From the cell containing the given text, extract its center point as [x, y] coordinate. 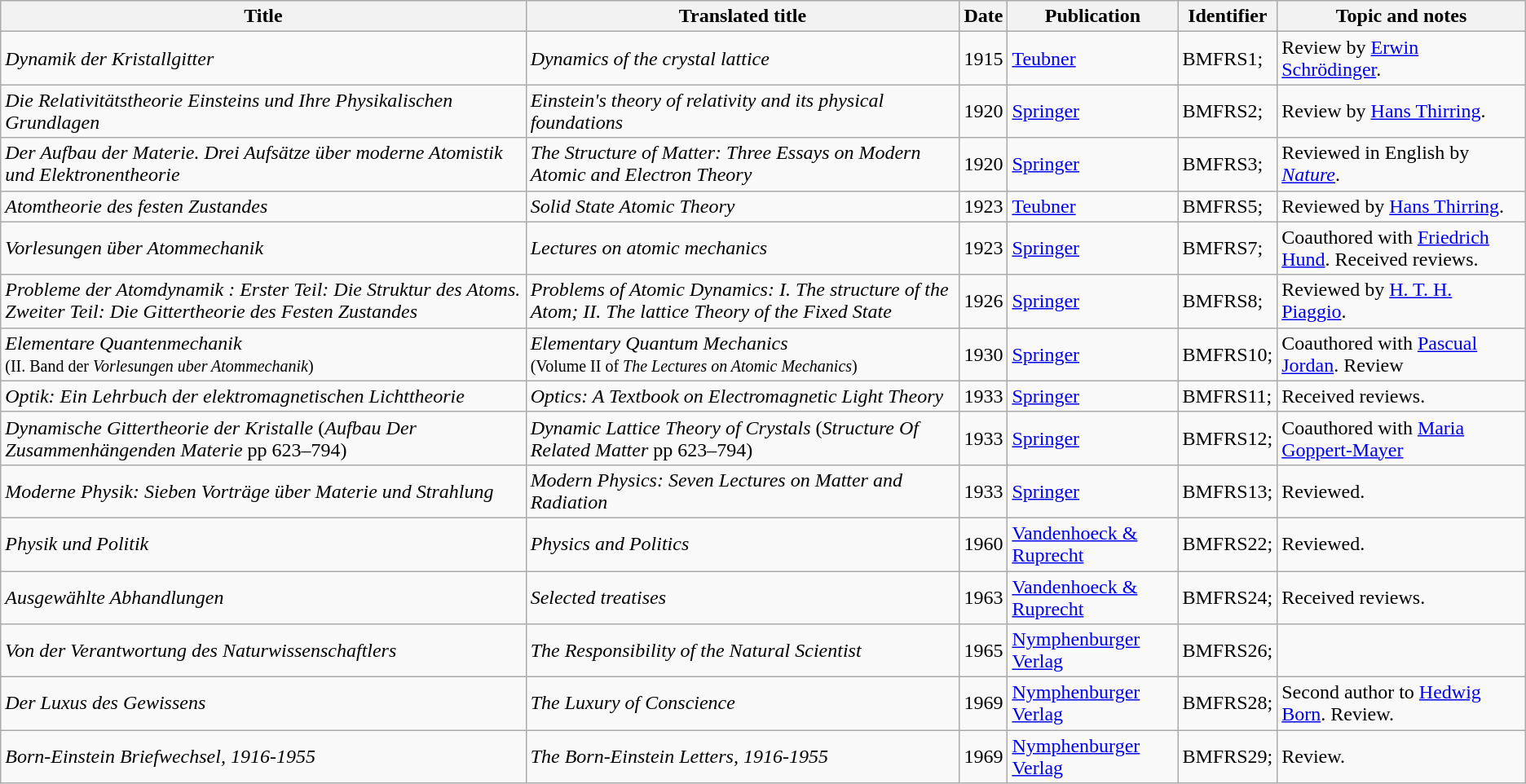
Reviewed in English by Nature. [1402, 165]
Atomtheorie des festen Zustandes [263, 206]
Dynamic Lattice Theory of Crystals (Structure Of Related Matter pp 623–794) [743, 438]
Elementare Quantenmechanik(II. Band der Vorlesungen uber Atommechanik) [263, 354]
Die Relativitätstheorie Einsteins und Ihre Physikalischen Grundlagen [263, 111]
Dynamische Gittertheorie der Kristalle (Aufbau Der Zusammenhängenden Materie pp 623–794) [263, 438]
1915 [983, 59]
BMFRS7; [1228, 248]
Coauthored with Pascual Jordan. Review [1402, 354]
The Structure of Matter: Three Essays on Modern Atomic and Electron Theory [743, 165]
Title [263, 16]
The Responsibility of the Natural Scientist [743, 650]
BMFRS13; [1228, 491]
BMFRS1; [1228, 59]
Date [983, 16]
BMFRS8; [1228, 302]
Optik: Ein Lehrbuch der elektromagnetischen Lichttheorie [263, 396]
Vorlesungen über Atommechanik [263, 248]
BMFRS29; [1228, 756]
Moderne Physik: Sieben Vorträge über Materie und Strahlung [263, 491]
Topic and notes [1402, 16]
Dynamik der Kristallgitter [263, 59]
Publication [1092, 16]
Selected treatises [743, 597]
Review. [1402, 756]
Elementary Quantum Mechanics(Volume II of The Lectures on Atomic Mechanics) [743, 354]
Von der Verantwortung des Naturwissenschaftlers [263, 650]
Identifier [1228, 16]
Lectures on atomic mechanics [743, 248]
BMFRS26; [1228, 650]
Reviewed by H. T. H. Piaggio. [1402, 302]
1965 [983, 650]
1930 [983, 354]
Ausgewählte Abhandlungen [263, 597]
Physics and Politics [743, 544]
Solid State Atomic Theory [743, 206]
Born-Einstein Briefwechsel, 1916-1955 [263, 756]
BMFRS24; [1228, 597]
1963 [983, 597]
Probleme der Atomdynamik : Erster Teil: Die Struktur des Atoms. Zweiter Teil: Die Gittertheorie des Festen Zustandes [263, 302]
Coauthored with Maria Goppert-Mayer [1402, 438]
Coauthored with Friedrich Hund. Received reviews. [1402, 248]
Der Luxus des Gewissens [263, 704]
Review by Erwin Schrödinger. [1402, 59]
BMFRS2; [1228, 111]
Second author to Hedwig Born. Review. [1402, 704]
BMFRS3; [1228, 165]
Modern Physics: Seven Lectures on Matter and Radiation [743, 491]
1926 [983, 302]
Reviewed by Hans Thirring. [1402, 206]
The Born-Einstein Letters, 1916-1955 [743, 756]
Der Aufbau der Materie. Drei Aufsätze über moderne Atomistik und Elektronentheorie [263, 165]
Einstein's theory of relativity and its physical foundations [743, 111]
BMFRS28; [1228, 704]
Physik und Politik [263, 544]
1960 [983, 544]
BMFRS12; [1228, 438]
BMFRS10; [1228, 354]
Review by Hans Thirring. [1402, 111]
Dynamics of the crystal lattice [743, 59]
Optics: A Textbook on Electromagnetic Light Theory [743, 396]
BMFRS22; [1228, 544]
BMFRS11; [1228, 396]
BMFRS5; [1228, 206]
Translated title [743, 16]
Problems of Atomic Dynamics: I. The structure of the Atom; II. The lattice Theory of the Fixed State [743, 302]
The Luxury of Conscience [743, 704]
